Return (x, y) of the center of cell containing provided text 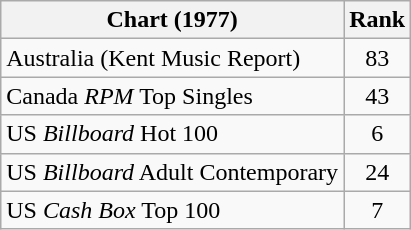
Canada RPM Top Singles (172, 96)
6 (378, 134)
Rank (378, 20)
7 (378, 210)
US Billboard Adult Contemporary (172, 172)
43 (378, 96)
Chart (1977) (172, 20)
83 (378, 58)
US Billboard Hot 100 (172, 134)
Australia (Kent Music Report) (172, 58)
24 (378, 172)
US Cash Box Top 100 (172, 210)
